Search for the cell housing the specified text and yield its (x, y) center coordinate. 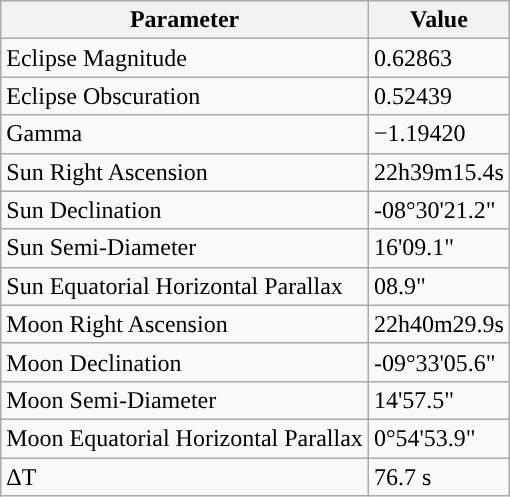
−1.19420 (438, 134)
-08°30'21.2" (438, 210)
76.7 s (438, 477)
Sun Declination (185, 210)
Moon Equatorial Horizontal Parallax (185, 438)
08.9" (438, 286)
0°54'53.9" (438, 438)
Moon Declination (185, 362)
Parameter (185, 20)
Eclipse Obscuration (185, 96)
Value (438, 20)
16'09.1" (438, 248)
Eclipse Magnitude (185, 58)
0.62863 (438, 58)
14'57.5" (438, 400)
ΔT (185, 477)
22h39m15.4s (438, 172)
-09°33'05.6" (438, 362)
Sun Semi-Diameter (185, 248)
Sun Equatorial Horizontal Parallax (185, 286)
0.52439 (438, 96)
22h40m29.9s (438, 324)
Sun Right Ascension (185, 172)
Moon Semi-Diameter (185, 400)
Gamma (185, 134)
Moon Right Ascension (185, 324)
